Capture the cell that displays the provided text and extract its [X, Y] central coordinate. 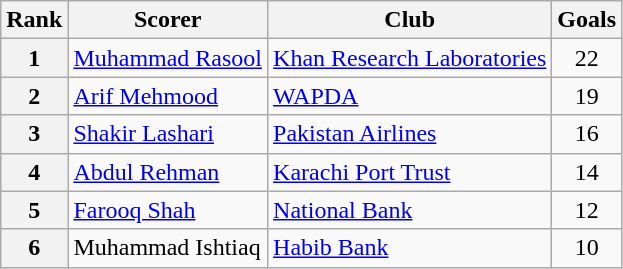
Farooq Shah [168, 210]
14 [587, 172]
Khan Research Laboratories [410, 58]
5 [34, 210]
Muhammad Ishtiaq [168, 248]
Abdul Rehman [168, 172]
2 [34, 96]
Club [410, 20]
Shakir Lashari [168, 134]
Habib Bank [410, 248]
3 [34, 134]
4 [34, 172]
Arif Mehmood [168, 96]
10 [587, 248]
16 [587, 134]
WAPDA [410, 96]
Pakistan Airlines [410, 134]
Rank [34, 20]
12 [587, 210]
National Bank [410, 210]
22 [587, 58]
6 [34, 248]
Goals [587, 20]
1 [34, 58]
Scorer [168, 20]
19 [587, 96]
Karachi Port Trust [410, 172]
Muhammad Rasool [168, 58]
